Scan for the cell matching the given text and deliver its [X, Y] coordinate at center. 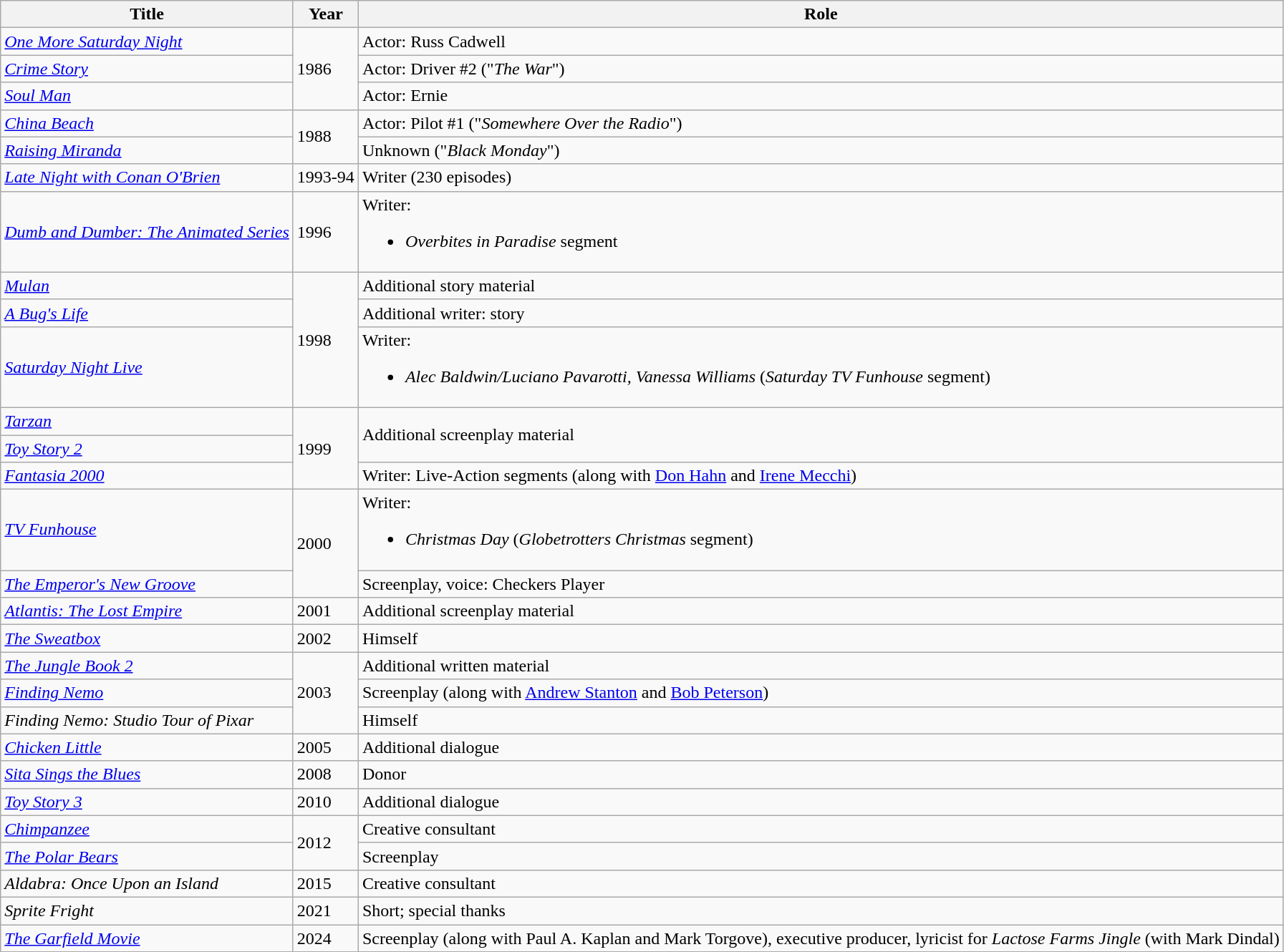
Short; special thanks [821, 910]
Chimpanzee [148, 829]
Actor: Russ Cadwell [821, 42]
2002 [325, 638]
The Jungle Book 2 [148, 666]
China Beach [148, 123]
The Garfield Movie [148, 938]
2024 [325, 938]
2021 [325, 910]
Additional story material [821, 286]
Donor [821, 774]
The Polar Bears [148, 856]
Crime Story [148, 69]
Writer:Christmas Day (Globetrotters Christmas segment) [821, 530]
Tarzan [148, 421]
Writer (230 episodes) [821, 178]
Screenplay, voice: Checkers Player [821, 584]
2010 [325, 802]
Role [821, 14]
Late Night with Conan O'Brien [148, 178]
Atlantis: The Lost Empire [148, 611]
1996 [325, 232]
Fantasia 2000 [148, 476]
1999 [325, 448]
TV Funhouse [148, 530]
Screenplay [821, 856]
Additional writer: story [821, 313]
Finding Nemo [148, 693]
Screenplay (along with Andrew Stanton and Bob Peterson) [821, 693]
Toy Story 3 [148, 802]
Dumb and Dumber: The Animated Series [148, 232]
Raising Miranda [148, 150]
Title [148, 14]
2000 [325, 544]
1988 [325, 137]
Toy Story 2 [148, 449]
One More Saturday Night [148, 42]
Year [325, 14]
Saturday Night Live [148, 366]
Finding Nemo: Studio Tour of Pixar [148, 720]
Writer: Live-Action segments (along with Don Hahn and Irene Mecchi) [821, 476]
Unknown ("Black Monday") [821, 150]
The Emperor's New Groove [148, 584]
1986 [325, 69]
1993-94 [325, 178]
Additional written material [821, 666]
2015 [325, 883]
2001 [325, 611]
2005 [325, 747]
Soul Man [148, 96]
Sita Sings the Blues [148, 774]
Chicken Little [148, 747]
Sprite Fright [148, 910]
The Sweatbox [148, 638]
Mulan [148, 286]
1998 [325, 339]
A Bug's Life [148, 313]
2003 [325, 693]
Writer:Alec Baldwin/Luciano Pavarotti, Vanessa Williams (Saturday TV Funhouse segment) [821, 366]
Aldabra: Once Upon an Island [148, 883]
Writer:Overbites in Paradise segment [821, 232]
Actor: Ernie [821, 96]
2012 [325, 842]
Actor: Driver #2 ("The War") [821, 69]
2008 [325, 774]
Actor: Pilot #1 ("Somewhere Over the Radio") [821, 123]
Screenplay (along with Paul A. Kaplan and Mark Torgove), executive producer, lyricist for Lactose Farms Jingle (with Mark Dindal) [821, 938]
